Pinpoint the cell where the given text exists, returning its [x, y] midpoint coordinate. 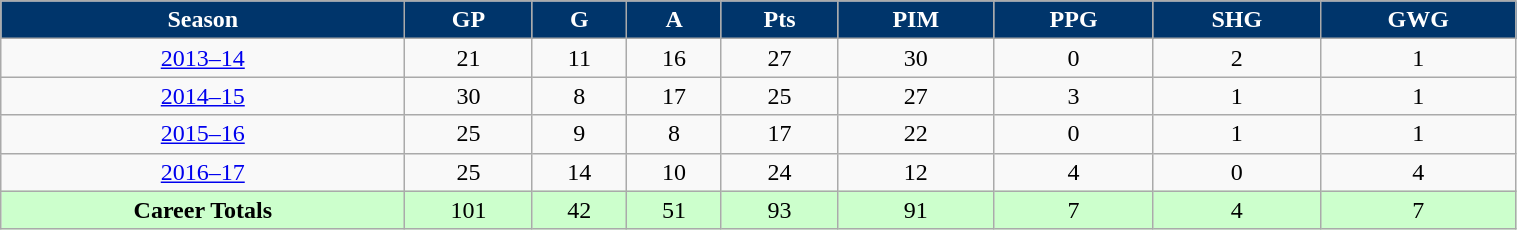
2013–14 [203, 58]
42 [580, 210]
G [580, 20]
GP [468, 20]
10 [674, 172]
2016–17 [203, 172]
93 [779, 210]
11 [580, 58]
A [674, 20]
12 [916, 172]
3 [1074, 96]
PPG [1074, 20]
Career Totals [203, 210]
14 [580, 172]
101 [468, 210]
2014–15 [203, 96]
9 [580, 134]
Pts [779, 20]
21 [468, 58]
22 [916, 134]
2015–16 [203, 134]
GWG [1418, 20]
PIM [916, 20]
Season [203, 20]
16 [674, 58]
91 [916, 210]
24 [779, 172]
2 [1236, 58]
SHG [1236, 20]
51 [674, 210]
